For the text-containing cell, return its midpoint in (x, y) coordinate format. 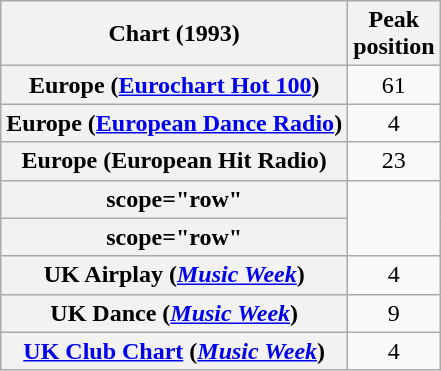
UK Club Chart (Music Week) (174, 351)
UK Dance (Music Week) (174, 313)
9 (394, 313)
Europe (European Hit Radio) (174, 161)
Europe (Eurochart Hot 100) (174, 85)
61 (394, 85)
23 (394, 161)
Chart (1993) (174, 34)
UK Airplay (Music Week) (174, 275)
Europe (European Dance Radio) (174, 123)
Peakposition (394, 34)
